For the text-containing cell, return its midpoint in (x, y) coordinate format. 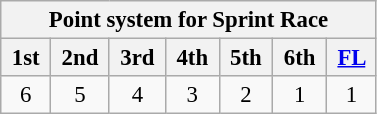
5 (80, 95)
2nd (80, 58)
6th (300, 58)
Point system for Sprint Race (189, 20)
5th (246, 58)
FL (351, 58)
1st (26, 58)
2 (246, 95)
6 (26, 95)
4th (192, 58)
4 (137, 95)
3rd (137, 58)
3 (192, 95)
